Scan for the cell matching the given text and deliver its (X, Y) coordinate at center. 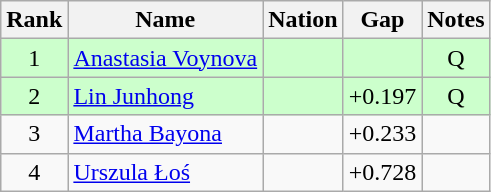
Martha Bayona (166, 134)
2 (34, 96)
4 (34, 172)
3 (34, 134)
Lin Junhong (166, 96)
Anastasia Voynova (166, 58)
+0.728 (382, 172)
+0.233 (382, 134)
Name (166, 20)
Gap (382, 20)
Urszula Łoś (166, 172)
Rank (34, 20)
Notes (456, 20)
+0.197 (382, 96)
Nation (303, 20)
1 (34, 58)
